From the cell containing the given text, extract its center point as [X, Y] coordinate. 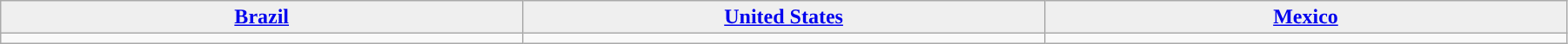
Mexico [1306, 17]
United States [784, 17]
Brazil [262, 17]
